Output the [X, Y] coordinate of the center of the cell containing the given text.  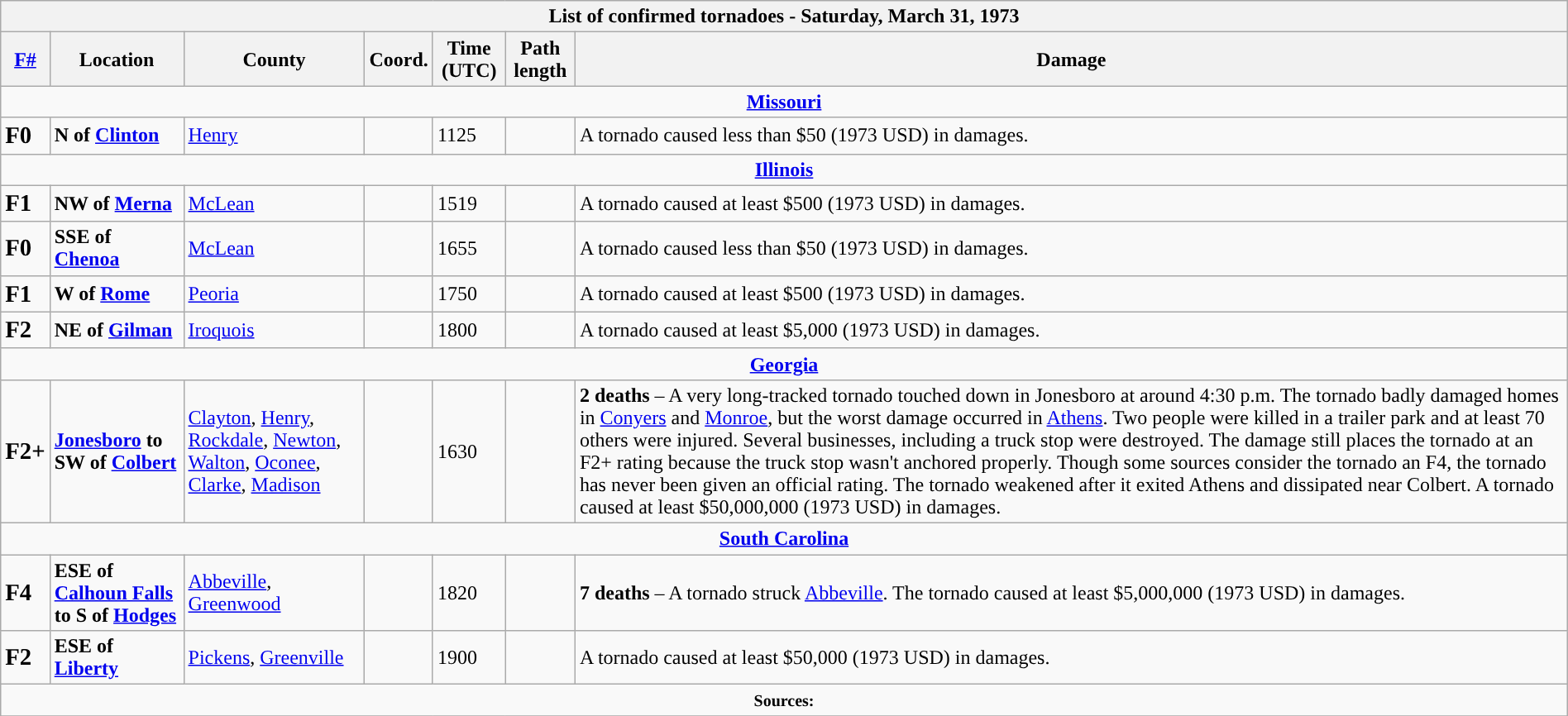
Pickens, Greenville [275, 658]
ESE of Calhoun Falls to S of Hodges [117, 592]
1519 [469, 203]
Location [117, 60]
1820 [469, 592]
1125 [469, 136]
ESE of Liberty [117, 658]
NE of Gilman [117, 330]
Damage [1071, 60]
Iroquois [275, 330]
1655 [469, 248]
Missouri [784, 102]
F4 [25, 592]
Clayton, Henry, Rockdale, Newton, Walton, Oconee, Clarke, Madison [275, 451]
7 deaths – A tornado struck Abbeville. The tornado caused at least $5,000,000 (1973 USD) in damages. [1071, 592]
A tornado caused at least $50,000 (1973 USD) in damages. [1071, 658]
1900 [469, 658]
Time (UTC) [469, 60]
Henry [275, 136]
South Carolina [784, 538]
F2+ [25, 451]
F# [25, 60]
Abbeville, Greenwood [275, 592]
N of Clinton [117, 136]
County [275, 60]
1630 [469, 451]
1750 [469, 294]
SSE of Chenoa [117, 248]
Coord. [399, 60]
Jonesboro to SW of Colbert [117, 451]
Illinois [784, 169]
A tornado caused at least $5,000 (1973 USD) in damages. [1071, 330]
Path length [540, 60]
NW of Merna [117, 203]
Peoria [275, 294]
Sources: [784, 700]
1800 [469, 330]
List of confirmed tornadoes - Saturday, March 31, 1973 [784, 17]
W of Rome [117, 294]
Georgia [784, 364]
